Scan for the cell matching the given text and deliver its [X, Y] coordinate at center. 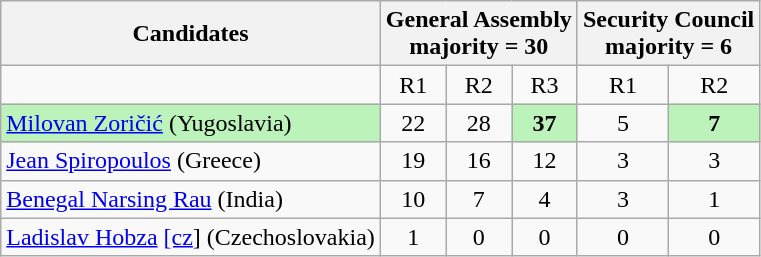
4 [545, 199]
Milovan Zoričić (Yugoslavia) [191, 123]
Jean Spiropoulos (Greece) [191, 161]
5 [622, 123]
19 [413, 161]
General Assembly majority = 30 [478, 34]
16 [479, 161]
37 [545, 123]
Candidates [191, 34]
10 [413, 199]
Security Council majority = 6 [668, 34]
22 [413, 123]
Benegal Narsing Rau (India) [191, 199]
12 [545, 161]
28 [479, 123]
Ladislav Hobza [cz] (Czechoslovakia) [191, 237]
R3 [545, 85]
